Pinpoint the cell where the given text exists, returning its [x, y] midpoint coordinate. 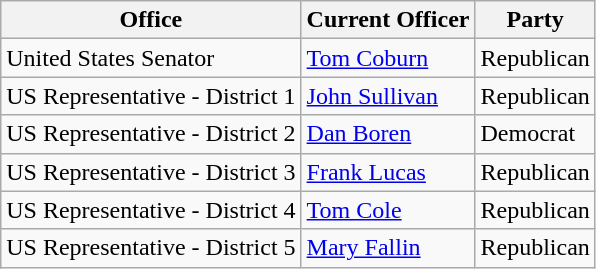
Office [151, 20]
United States Senator [151, 58]
Party [535, 20]
US Representative - District 1 [151, 96]
Democrat [535, 134]
John Sullivan [388, 96]
Tom Cole [388, 210]
Frank Lucas [388, 172]
US Representative - District 2 [151, 134]
US Representative - District 5 [151, 248]
Current Officer [388, 20]
Dan Boren [388, 134]
US Representative - District 3 [151, 172]
Mary Fallin [388, 248]
US Representative - District 4 [151, 210]
Tom Coburn [388, 58]
